Determine the (X, Y) coordinate at the center of the cell enclosing the given text.  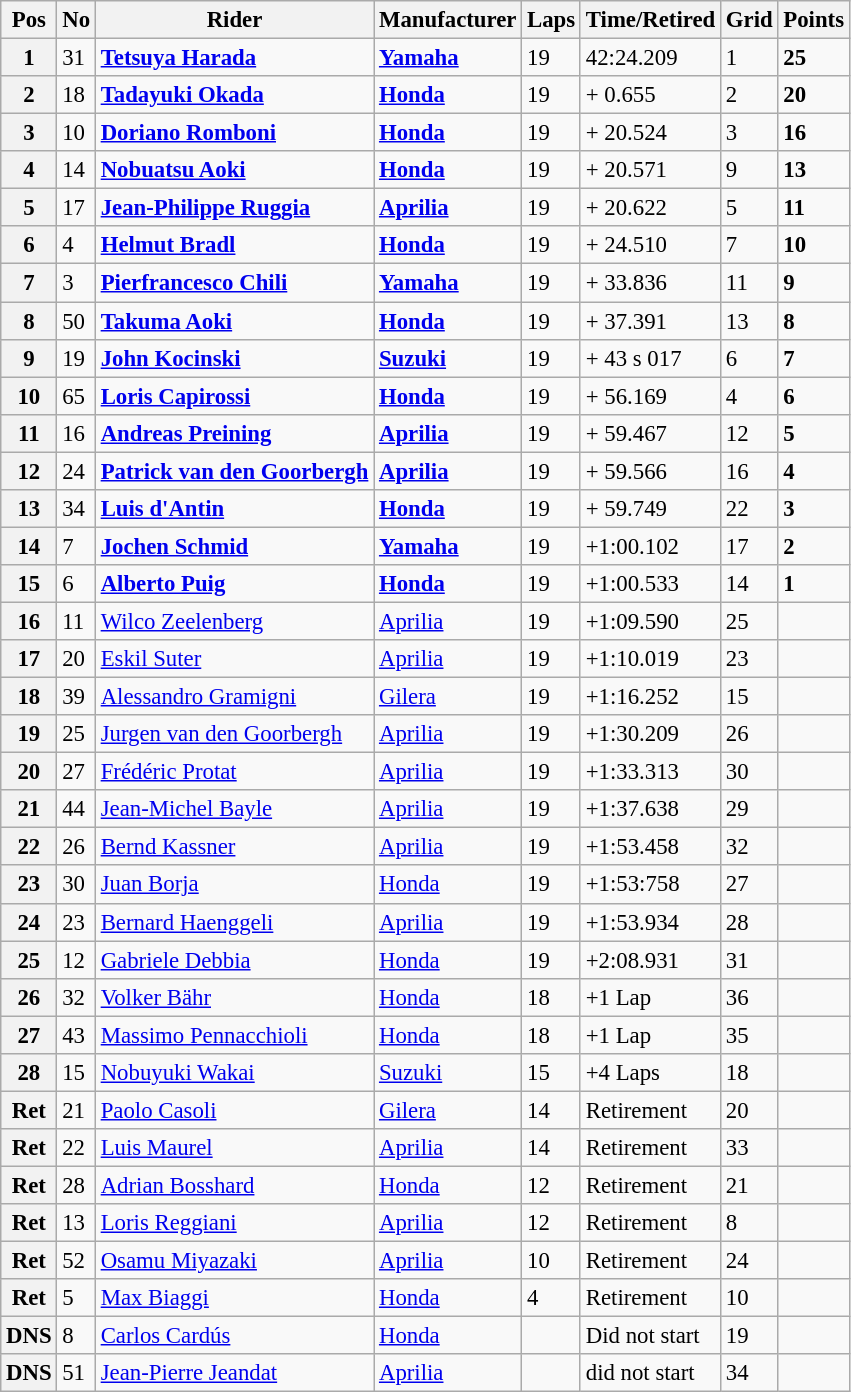
John Kocinski (234, 358)
Grid (750, 20)
Andreas Preining (234, 433)
+ 24.510 (650, 245)
42:24.209 (650, 58)
Laps (552, 20)
+ 43 s 017 (650, 358)
Gabriele Debbia (234, 960)
+1:10.019 (650, 659)
35 (750, 1035)
39 (76, 697)
+ 0.655 (650, 95)
Paolo Casoli (234, 1110)
+1:30.209 (650, 734)
Alessandro Gramigni (234, 697)
Loris Reggiani (234, 1223)
+1:53.458 (650, 847)
+1:09.590 (650, 621)
Bernard Haenggeli (234, 922)
+ 59.566 (650, 471)
+1:53.934 (650, 922)
33 (750, 1148)
52 (76, 1261)
Bernd Kassner (234, 847)
+ 33.836 (650, 283)
Adrian Bosshard (234, 1185)
Pos (29, 20)
did not start (650, 1373)
Jurgen van den Goorbergh (234, 734)
65 (76, 396)
+ 20.571 (650, 170)
Osamu Miyazaki (234, 1261)
Patrick van den Goorbergh (234, 471)
Volker Bähr (234, 997)
Luis d'Antin (234, 509)
Helmut Bradl (234, 245)
Pierfrancesco Chili (234, 283)
Nobuyuki Wakai (234, 1073)
+1:00.533 (650, 584)
Jean-Philippe Ruggia (234, 208)
+ 59.467 (650, 433)
Doriano Romboni (234, 133)
Points (814, 20)
Eskil Suter (234, 659)
Alberto Puig (234, 584)
+4 Laps (650, 1073)
+1:16.252 (650, 697)
Juan Borja (234, 885)
Jochen Schmid (234, 546)
Loris Capirossi (234, 396)
No (76, 20)
Tetsuya Harada (234, 58)
Manufacturer (448, 20)
+1:00.102 (650, 546)
Max Biaggi (234, 1298)
29 (750, 809)
+ 20.622 (650, 208)
50 (76, 321)
+1:37.638 (650, 809)
+2:08.931 (650, 960)
36 (750, 997)
Nobuatsu Aoki (234, 170)
Time/Retired (650, 20)
Tadayuki Okada (234, 95)
Luis Maurel (234, 1148)
Takuma Aoki (234, 321)
43 (76, 1035)
Frédéric Protat (234, 772)
Jean-Pierre Jeandat (234, 1373)
Carlos Cardús (234, 1336)
Wilco Zeelenberg (234, 621)
51 (76, 1373)
44 (76, 809)
Massimo Pennacchioli (234, 1035)
Did not start (650, 1336)
+1:33.313 (650, 772)
Jean-Michel Bayle (234, 809)
+1:53:758 (650, 885)
+ 37.391 (650, 321)
Rider (234, 20)
+ 59.749 (650, 509)
+ 20.524 (650, 133)
+ 56.169 (650, 396)
